From the cell containing the given text, extract its center point as [X, Y] coordinate. 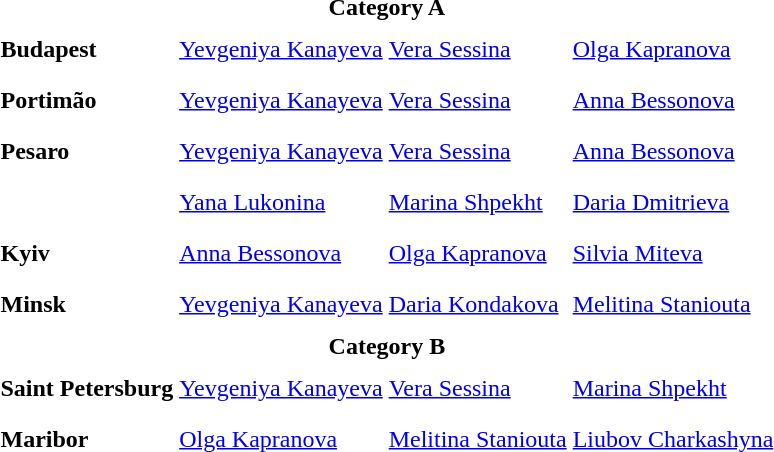
Olga Kapranova [478, 253]
Daria Kondakova [478, 304]
Marina Shpekht [478, 202]
Anna Bessonova [282, 253]
Yana Lukonina [282, 202]
